Scan for the cell matching the given text and deliver its (x, y) coordinate at center. 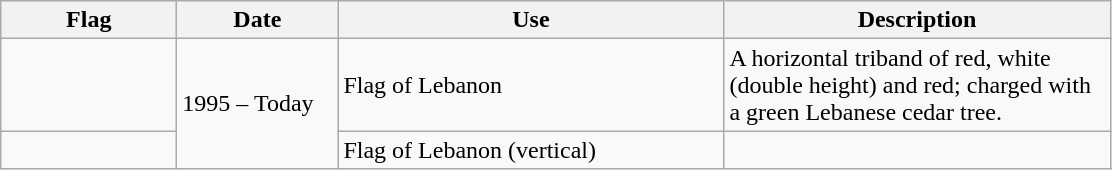
Date (258, 20)
A horizontal triband of red, white (double height) and red; charged with a green Lebanese cedar tree. (917, 85)
Description (917, 20)
1995 – Today (258, 104)
Flag of Lebanon (vertical) (531, 150)
Flag (89, 20)
Flag of Lebanon (531, 85)
Use (531, 20)
